Scan for the cell matching the given text and deliver its (x, y) coordinate at center. 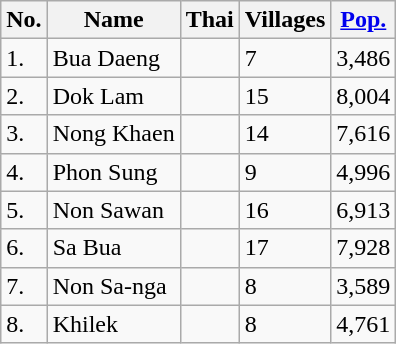
Villages (285, 20)
Non Sawan (114, 210)
4,761 (364, 324)
Phon Sung (114, 172)
3. (24, 134)
Bua Daeng (114, 58)
7. (24, 286)
3,589 (364, 286)
Name (114, 20)
Non Sa-nga (114, 286)
No. (24, 20)
7,928 (364, 248)
6,913 (364, 210)
Dok Lam (114, 96)
4. (24, 172)
5. (24, 210)
Nong Khaen (114, 134)
8. (24, 324)
Pop. (364, 20)
6. (24, 248)
9 (285, 172)
3,486 (364, 58)
2. (24, 96)
15 (285, 96)
1. (24, 58)
Thai (210, 20)
8,004 (364, 96)
Khilek (114, 324)
17 (285, 248)
4,996 (364, 172)
7,616 (364, 134)
Sa Bua (114, 248)
7 (285, 58)
16 (285, 210)
14 (285, 134)
